Capture the cell that displays the provided text and extract its (X, Y) central coordinate. 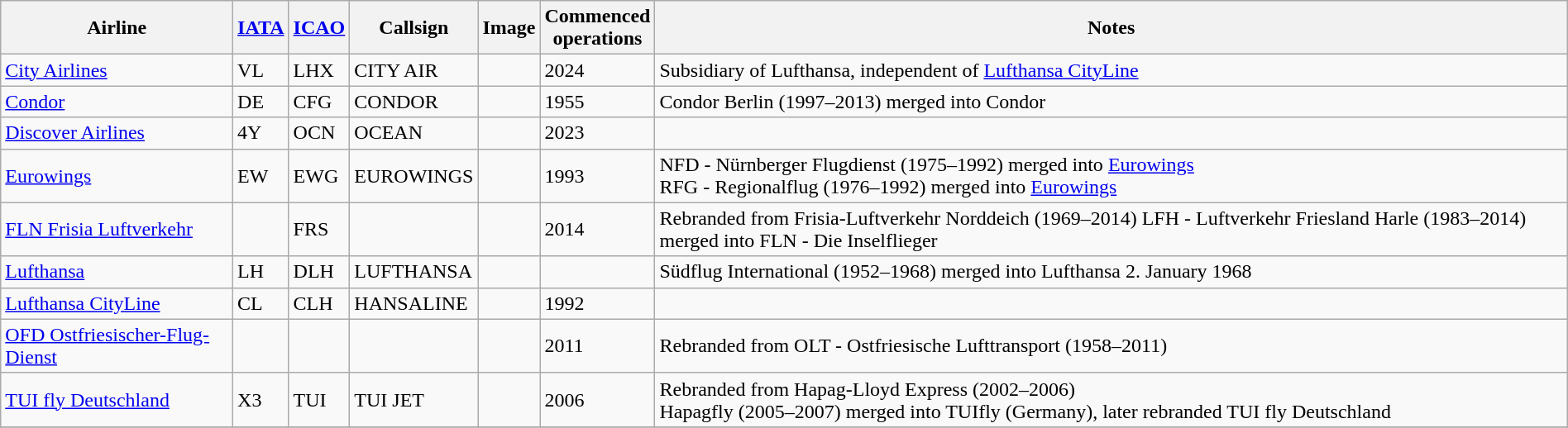
Lufthansa (117, 272)
Callsign (414, 28)
FRS (319, 230)
FLN Frisia Luftverkehr (117, 230)
Südflug International (1952–1968) merged into Lufthansa 2. January 1968 (1111, 272)
Image (509, 28)
LUFTHANSA (414, 272)
Eurowings (117, 175)
CONDOR (414, 102)
Rebranded from OLT - Ostfriesische Lufttransport (1958–2011) (1111, 345)
Commencedoperations (597, 28)
Discover Airlines (117, 133)
2023 (597, 133)
DLH (319, 272)
Rebranded from Frisia-Luftverkehr Norddeich (1969–2014) LFH - Luftverkehr Friesland Harle (1983–2014) merged into FLN - Die Inselflieger (1111, 230)
CITY AIR (414, 70)
City Airlines (117, 70)
4Y (261, 133)
LH (261, 272)
TUI (319, 400)
OCN (319, 133)
X3 (261, 400)
TUI JET (414, 400)
OFD Ostfriesischer-Flug-Dienst (117, 345)
Airline (117, 28)
2006 (597, 400)
Lufthansa CityLine (117, 303)
EWG (319, 175)
1955 (597, 102)
ICAO (319, 28)
HANSALINE (414, 303)
DE (261, 102)
CLH (319, 303)
2014 (597, 230)
CL (261, 303)
OCEAN (414, 133)
TUI fly Deutschland (117, 400)
2024 (597, 70)
LHX (319, 70)
Condor (117, 102)
Notes (1111, 28)
1992 (597, 303)
1993 (597, 175)
EUROWINGS (414, 175)
CFG (319, 102)
NFD - Nürnberger Flugdienst (1975–1992) merged into EurowingsRFG - Regionalflug (1976–1992) merged into Eurowings (1111, 175)
Rebranded from Hapag-Lloyd Express (2002–2006)Hapagfly (2005–2007) merged into TUIfly (Germany), later rebranded TUI fly Deutschland (1111, 400)
2011 (597, 345)
Condor Berlin (1997–2013) merged into Condor (1111, 102)
VL (261, 70)
Subsidiary of Lufthansa, independent of Lufthansa CityLine (1111, 70)
IATA (261, 28)
EW (261, 175)
